Capture the cell that displays the provided text and extract its (X, Y) central coordinate. 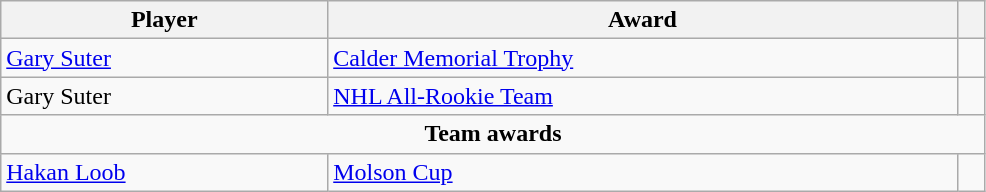
NHL All-Rookie Team (643, 96)
Team awards (493, 134)
Award (643, 20)
Molson Cup (643, 172)
Hakan Loob (164, 172)
Calder Memorial Trophy (643, 58)
Player (164, 20)
